Search for the cell housing the specified text and yield its [X, Y] center coordinate. 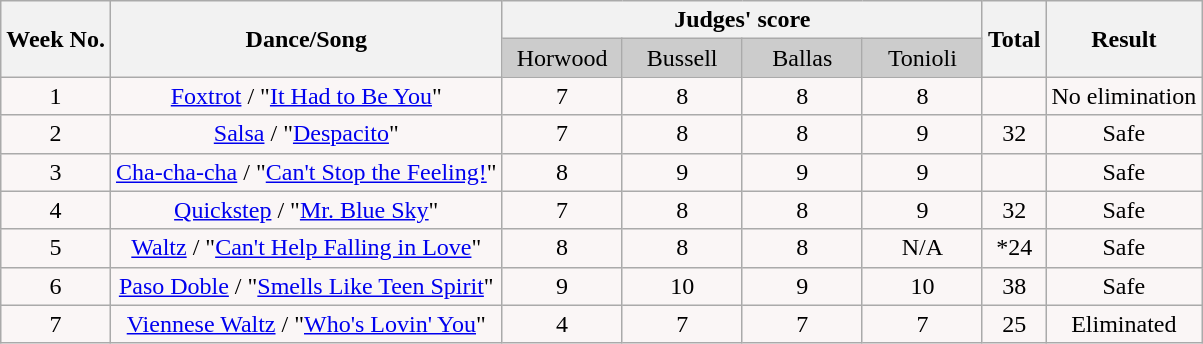
No elimination [1124, 96]
6 [56, 286]
38 [1014, 286]
Cha-cha-cha / "Can't Stop the Feeling!" [306, 172]
Waltz / "Can't Help Falling in Love" [306, 248]
Judges' score [742, 20]
Salsa / "Despacito" [306, 134]
N/A [922, 248]
Horwood [562, 58]
25 [1014, 324]
Dance/Song [306, 39]
Ballas [802, 58]
3 [56, 172]
*24 [1014, 248]
Eliminated [1124, 324]
Paso Doble / "Smells Like Teen Spirit" [306, 286]
Quickstep / "Mr. Blue Sky" [306, 210]
1 [56, 96]
Total [1014, 39]
5 [56, 248]
Foxtrot / "It Had to Be You" [306, 96]
Tonioli [922, 58]
Week No. [56, 39]
Result [1124, 39]
Bussell [682, 58]
2 [56, 134]
Viennese Waltz / "Who's Lovin' You" [306, 324]
